Capture the cell that displays the provided text and extract its (x, y) central coordinate. 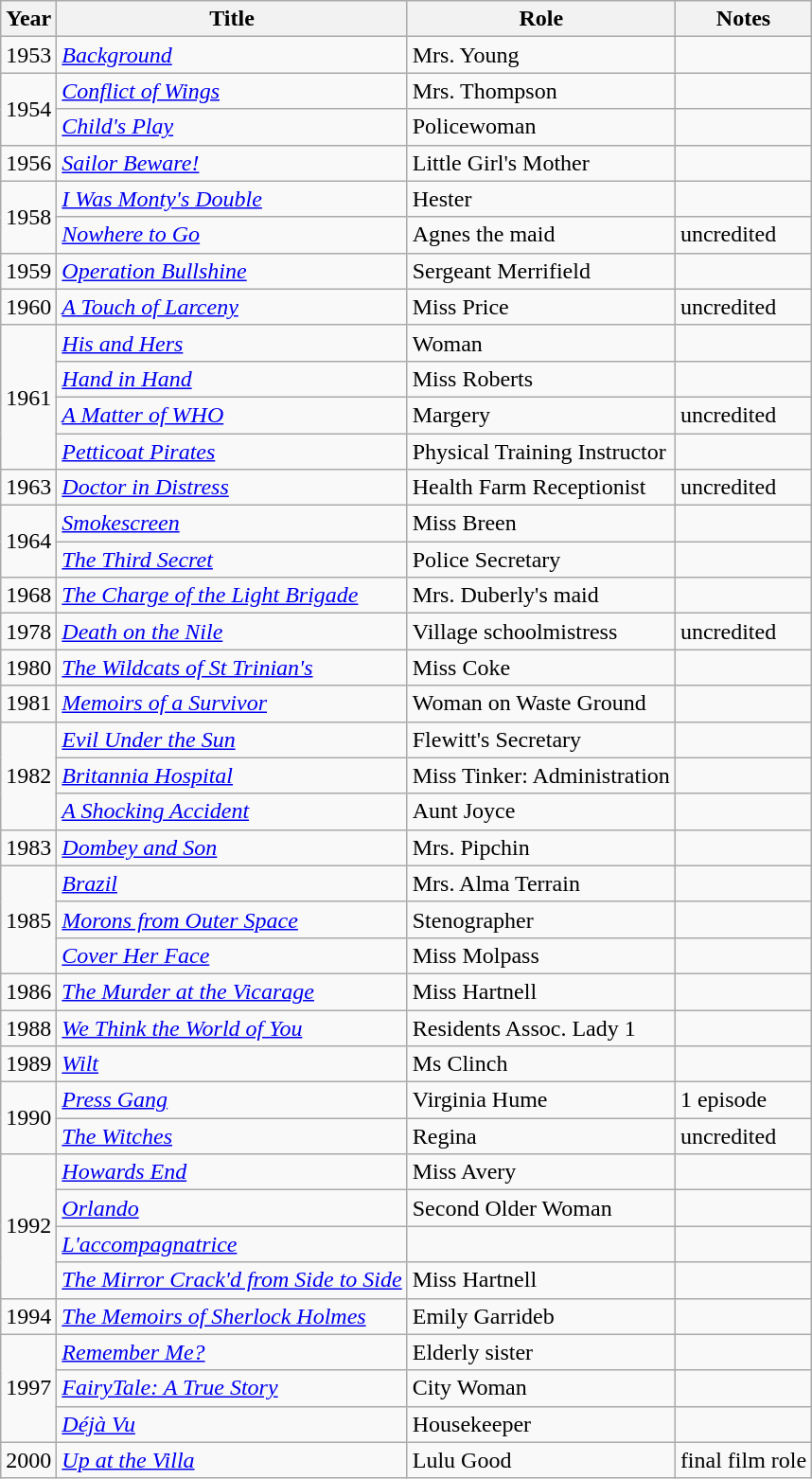
1958 (28, 217)
1985 (28, 919)
Hester (541, 199)
1983 (28, 847)
Press Gang (232, 1100)
2000 (28, 1460)
1963 (28, 488)
Britannia Hospital (232, 775)
I Was Monty's Double (232, 199)
Health Farm Receptionist (541, 488)
Doctor in Distress (232, 488)
Remember Me? (232, 1352)
Evil Under the Sun (232, 739)
Elderly sister (541, 1352)
Operation Bullshine (232, 271)
Sergeant Merrifield (541, 271)
Miss Roberts (541, 379)
Second Older Woman (541, 1208)
L'accompagnatrice (232, 1244)
Wilt (232, 1064)
The Witches (232, 1136)
1980 (28, 668)
His and Hers (232, 343)
1968 (28, 596)
1953 (28, 55)
1960 (28, 307)
The Charge of the Light Brigade (232, 596)
Flewitt's Secretary (541, 739)
Regina (541, 1136)
1959 (28, 271)
Mrs. Thompson (541, 91)
Role (541, 19)
Miss Avery (541, 1172)
Sailor Beware! (232, 163)
Miss Coke (541, 668)
The Mirror Crack'd from Side to Side (232, 1280)
Year (28, 19)
Policewoman (541, 127)
Police Secretary (541, 560)
1982 (28, 775)
Aunt Joyce (541, 811)
1978 (28, 632)
Mrs. Duberly's maid (541, 596)
We Think the World of You (232, 1027)
A Touch of Larceny (232, 307)
Physical Training Instructor (541, 452)
1981 (28, 704)
FairyTale: A True Story (232, 1388)
1989 (28, 1064)
1956 (28, 163)
1964 (28, 542)
Cover Her Face (232, 955)
Woman on Waste Ground (541, 704)
Agnes the maid (541, 235)
Stenographer (541, 919)
Up at the Villa (232, 1460)
Hand in Hand (232, 379)
Memoirs of a Survivor (232, 704)
Howards End (232, 1172)
The Third Secret (232, 560)
Death on the Nile (232, 632)
Nowhere to Go (232, 235)
Child's Play (232, 127)
The Murder at the Vicarage (232, 991)
1986 (28, 991)
Notes (743, 19)
1997 (28, 1388)
The Memoirs of Sherlock Holmes (232, 1316)
Mrs. Young (541, 55)
Miss Breen (541, 524)
Déjà Vu (232, 1424)
Virginia Hume (541, 1100)
Miss Tinker: Administration (541, 775)
1988 (28, 1027)
Margery (541, 415)
Mrs. Pipchin (541, 847)
Emily Garrideb (541, 1316)
City Woman (541, 1388)
Little Girl's Mother (541, 163)
1 episode (743, 1100)
Miss Price (541, 307)
Ms Clinch (541, 1064)
A Shocking Accident (232, 811)
1990 (28, 1118)
A Matter of WHO (232, 415)
Miss Molpass (541, 955)
1992 (28, 1226)
Woman (541, 343)
Orlando (232, 1208)
Title (232, 19)
The Wildcats of St Trinian's (232, 668)
Morons from Outer Space (232, 919)
Background (232, 55)
Dombey and Son (232, 847)
Housekeeper (541, 1424)
Petticoat Pirates (232, 452)
1994 (28, 1316)
Residents Assoc. Lady 1 (541, 1027)
Village schoolmistress (541, 632)
Lulu Good (541, 1460)
1961 (28, 397)
1954 (28, 109)
final film role (743, 1460)
Smokescreen (232, 524)
Conflict of Wings (232, 91)
Brazil (232, 883)
Mrs. Alma Terrain (541, 883)
